For the text-containing cell, return its midpoint in (x, y) coordinate format. 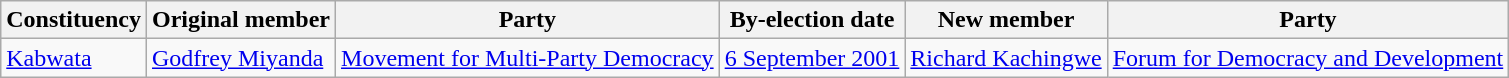
Kabwata (74, 58)
Richard Kachingwe (1006, 58)
By-election date (812, 20)
Constituency (74, 20)
New member (1006, 20)
Forum for Democracy and Development (1308, 58)
Original member (240, 20)
Godfrey Miyanda (240, 58)
Movement for Multi-Party Democracy (528, 58)
6 September 2001 (812, 58)
